Search for the cell housing the specified text and yield its [x, y] center coordinate. 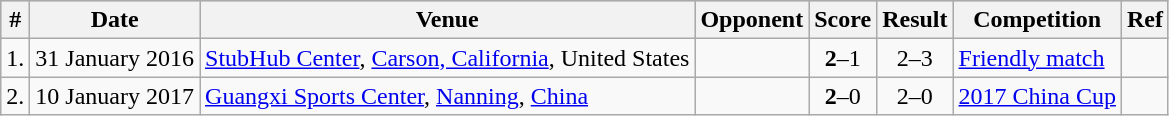
Ref [1144, 20]
Guangxi Sports Center, Nanning, China [448, 96]
31 January 2016 [115, 58]
Score [843, 20]
2. [16, 96]
Friendly match [1037, 58]
Venue [448, 20]
10 January 2017 [115, 96]
1. [16, 58]
Result [915, 20]
StubHub Center, Carson, California, United States [448, 58]
Date [115, 20]
2–3 [915, 58]
Opponent [752, 20]
2017 China Cup [1037, 96]
2–1 [843, 58]
# [16, 20]
Competition [1037, 20]
